Provide the [x, y] coordinate of the cell's center where the given text is located.  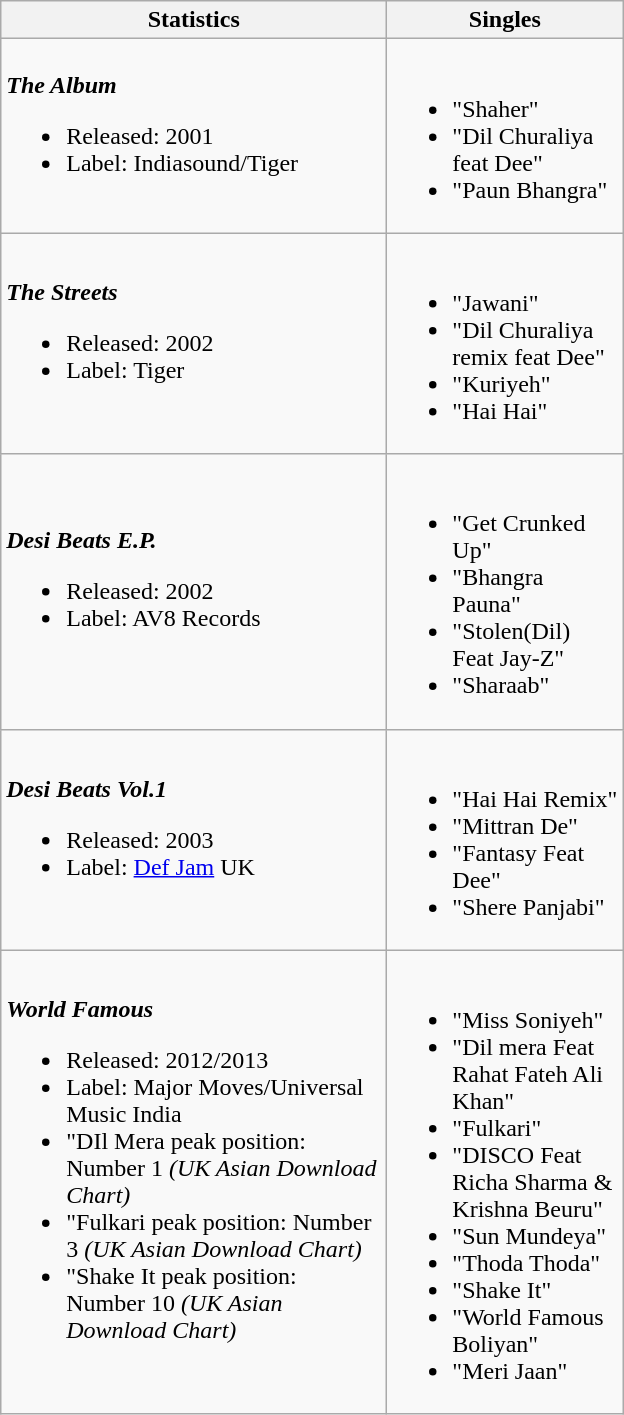
"Hai Hai Remix""Mittran De""Fantasy Feat Dee""Shere Panjabi" [505, 840]
The StreetsReleased: 2002Label: Tiger [194, 344]
Desi Beats Vol.1Released: 2003Label: Def Jam UK [194, 840]
"Jawani""Dil Churaliya remix feat Dee""Kuriyeh""Hai Hai" [505, 344]
Statistics [194, 20]
Desi Beats E.P.Released: 2002Label: AV8 Records [194, 592]
"Shaher""Dil Churaliya feat Dee""Paun Bhangra" [505, 136]
"Get Crunked Up""Bhangra Pauna""Stolen(Dil) Feat Jay-Z""Sharaab" [505, 592]
Singles [505, 20]
The AlbumReleased: 2001Label: Indiasound/Tiger [194, 136]
